Find where the given text appears and provide that cell's center as [X, Y] coordinate. 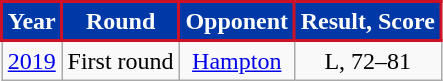
2019 [32, 60]
Opponent [236, 22]
Hampton [236, 60]
L, 72–81 [368, 60]
Result, Score [368, 22]
Year [32, 22]
First round [120, 60]
Round [120, 22]
